Scan for the cell matching the given text and deliver its (X, Y) coordinate at center. 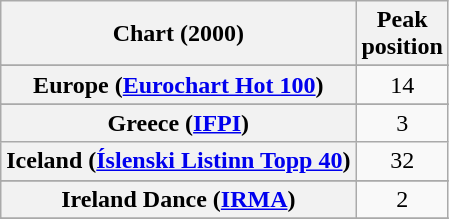
Ireland Dance (IRMA) (178, 199)
32 (402, 161)
Greece (IFPI) (178, 123)
Iceland (Íslenski Listinn Topp 40) (178, 161)
Peakposition (402, 34)
Europe (Eurochart Hot 100) (178, 85)
2 (402, 199)
14 (402, 85)
3 (402, 123)
Chart (2000) (178, 34)
